Return the (x, y) coordinate for the center point of the cell that contains the specified text.  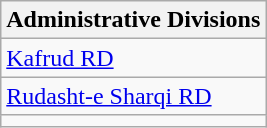
Administrative Divisions (134, 20)
Kafrud RD (134, 58)
Rudasht-e Sharqi RD (134, 96)
